Determine the [x, y] coordinate at the center of the cell enclosing the given text.  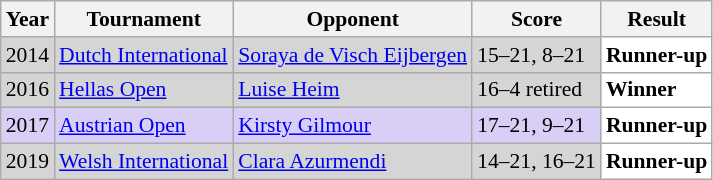
Year [28, 19]
2016 [28, 90]
14–21, 16–21 [536, 162]
2014 [28, 55]
Tournament [144, 19]
Result [656, 19]
Score [536, 19]
Kirsty Gilmour [352, 126]
Soraya de Visch Eijbergen [352, 55]
Austrian Open [144, 126]
2017 [28, 126]
16–4 retired [536, 90]
Welsh International [144, 162]
Hellas Open [144, 90]
Opponent [352, 19]
Winner [656, 90]
Luise Heim [352, 90]
Clara Azurmendi [352, 162]
2019 [28, 162]
15–21, 8–21 [536, 55]
17–21, 9–21 [536, 126]
Dutch International [144, 55]
